Locate the cell with the specified text and output its [X, Y] center coordinate. 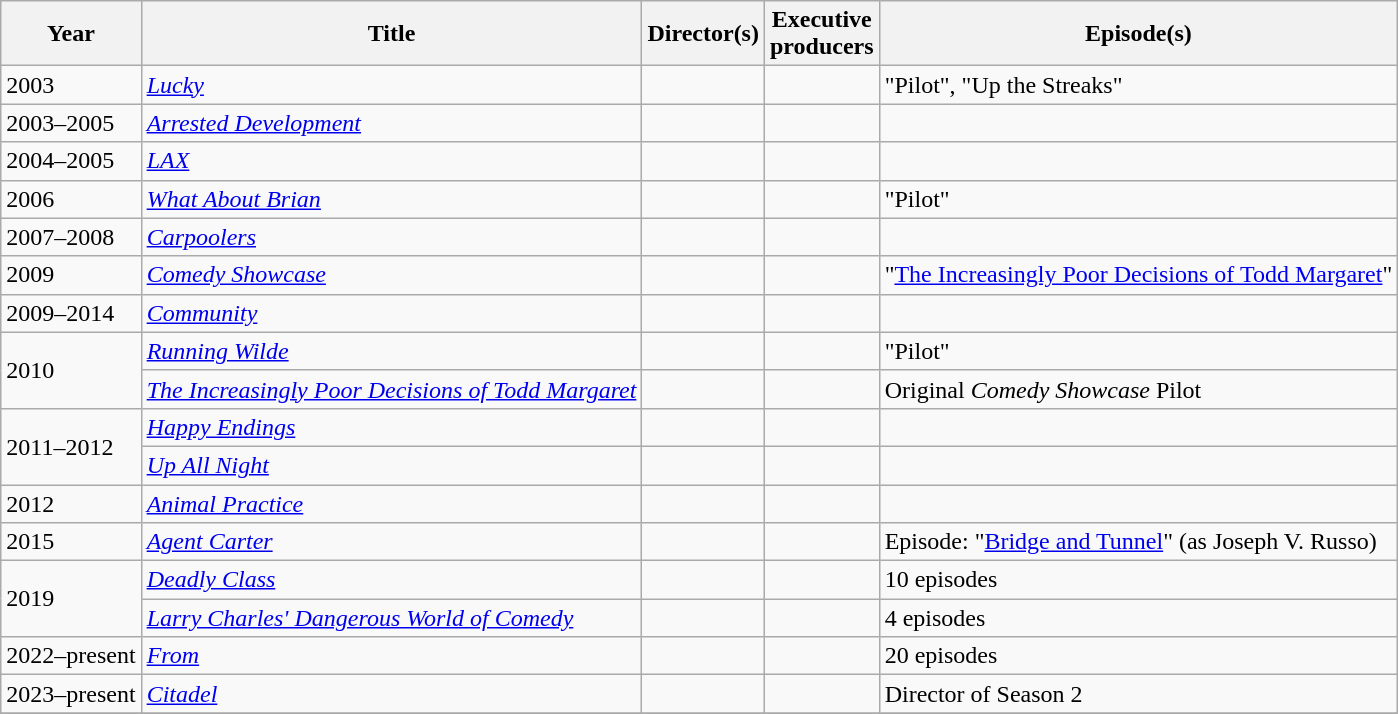
Year [71, 34]
Deadly Class [392, 580]
Running Wilde [392, 351]
Community [392, 313]
Episode: "Bridge and Tunnel" (as Joseph V. Russo) [1138, 542]
2004–2005 [71, 161]
Director(s) [704, 34]
20 episodes [1138, 656]
2010 [71, 370]
Carpoolers [392, 237]
2006 [71, 199]
Lucky [392, 85]
Larry Charles' Dangerous World of Comedy [392, 618]
2011–2012 [71, 446]
2009 [71, 275]
Episode(s) [1138, 34]
2019 [71, 599]
Arrested Development [392, 123]
2023–present [71, 694]
Up All Night [392, 465]
2007–2008 [71, 237]
Citadel [392, 694]
2003 [71, 85]
Original Comedy Showcase Pilot [1138, 389]
Happy Endings [392, 427]
What About Brian [392, 199]
Executiveproducers [822, 34]
Animal Practice [392, 503]
Agent Carter [392, 542]
10 episodes [1138, 580]
2015 [71, 542]
"The Increasingly Poor Decisions of Todd Margaret" [1138, 275]
Comedy Showcase [392, 275]
4 episodes [1138, 618]
2003–2005 [71, 123]
Director of Season 2 [1138, 694]
2012 [71, 503]
2022–present [71, 656]
Title [392, 34]
"Pilot", "Up the Streaks" [1138, 85]
2009–2014 [71, 313]
The Increasingly Poor Decisions of Todd Margaret [392, 389]
LAX [392, 161]
From [392, 656]
